Return the [X, Y] coordinate for the center point of the cell that contains the specified text.  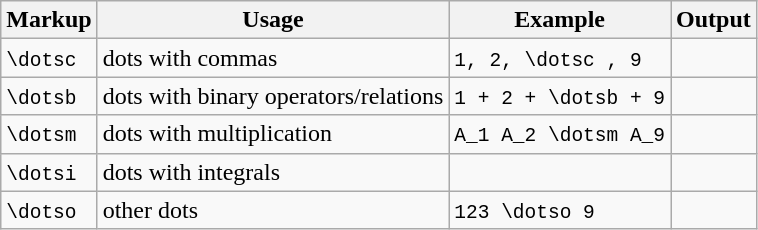
\dotsc [49, 58]
\dotsb [49, 96]
1, 2, \dotsc , 9 [560, 58]
other dots [273, 210]
\dotso [49, 210]
Output [714, 20]
\dotsm [49, 134]
\dotsi [49, 172]
Markup [49, 20]
Example [560, 20]
dots with commas [273, 58]
1 + 2 + \dotsb + 9 [560, 96]
dots with integrals [273, 172]
dots with binary operators/relations [273, 96]
A_1 A_2 \dotsm A_9 [560, 134]
Usage [273, 20]
123 \dotso 9 [560, 210]
dots with multiplication [273, 134]
